Capture the cell that displays the provided text and extract its [x, y] central coordinate. 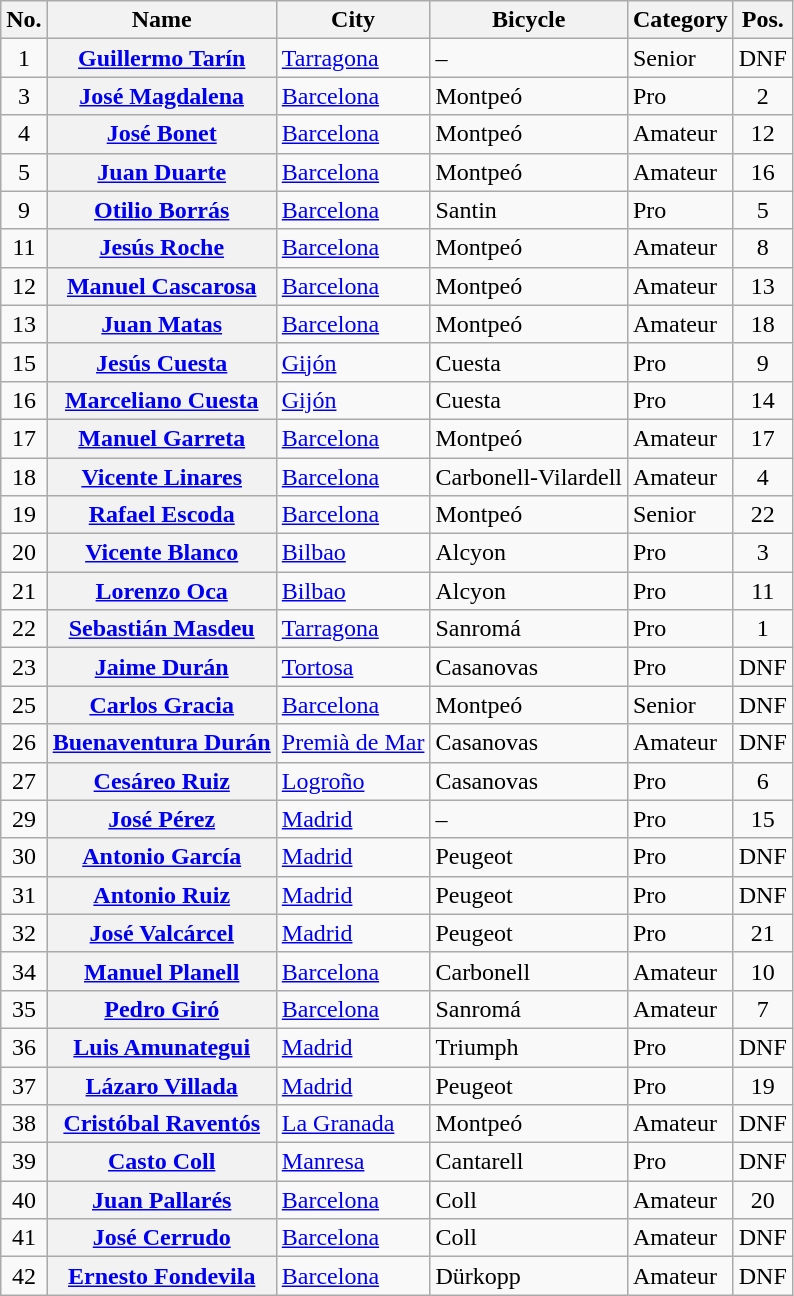
38 [24, 1124]
No. [24, 20]
10 [762, 971]
26 [24, 743]
La Granada [353, 1124]
Manuel Cascarosa [162, 286]
Antonio García [162, 857]
José Magdalena [162, 96]
Cesáreo Ruiz [162, 781]
14 [762, 400]
Carlos Gracia [162, 705]
José Pérez [162, 819]
Jesús Cuesta [162, 362]
Juan Matas [162, 324]
José Cerrudo [162, 1238]
27 [24, 781]
42 [24, 1276]
32 [24, 933]
41 [24, 1238]
José Valcárcel [162, 933]
Jesús Roche [162, 248]
Manuel Garreta [162, 438]
37 [24, 1085]
Manuel Planell [162, 971]
2 [762, 96]
City [353, 20]
Vicente Blanco [162, 553]
Name [162, 20]
29 [24, 819]
Triumph [529, 1047]
Carbonell [529, 971]
8 [762, 248]
Juan Duarte [162, 172]
Logroño [353, 781]
36 [24, 1047]
Rafael Escoda [162, 515]
Ernesto Fondevila [162, 1276]
Tortosa [353, 667]
Sebastián Masdeu [162, 629]
Premià de Mar [353, 743]
31 [24, 895]
Bicycle [529, 20]
Carbonell-Vilardell [529, 477]
Cristóbal Raventós [162, 1124]
Pos. [762, 20]
35 [24, 1009]
23 [24, 667]
40 [24, 1200]
25 [24, 705]
30 [24, 857]
Otilio Borrás [162, 210]
Vicente Linares [162, 477]
Pedro Giró [162, 1009]
Lorenzo Oca [162, 591]
Jaime Durán [162, 667]
Manresa [353, 1162]
Buenaventura Durán [162, 743]
6 [762, 781]
Category [680, 20]
Cantarell [529, 1162]
Lázaro Villada [162, 1085]
39 [24, 1162]
José Bonet [162, 134]
7 [762, 1009]
Guillermo Tarín [162, 58]
Dürkopp [529, 1276]
Santin [529, 210]
Juan Pallarés [162, 1200]
Casto Coll [162, 1162]
Luis Amunategui [162, 1047]
Marceliano Cuesta [162, 400]
34 [24, 971]
Antonio Ruiz [162, 895]
